Locate the cell with the specified text and output its [x, y] center coordinate. 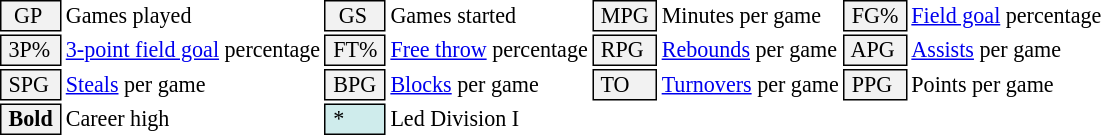
RPG [624, 50]
FT% [356, 50]
APG [875, 50]
MPG [624, 16]
Minutes per game [750, 16]
Steals per game [192, 85]
FG% [875, 16]
SPG [30, 85]
Turnovers per game [750, 85]
TO [624, 85]
3P% [30, 50]
Blocks per game [489, 85]
GP [30, 16]
Games started [489, 16]
3-point field goal percentage [192, 50]
Games played [192, 16]
GS [356, 16]
BPG [356, 85]
PPG [875, 85]
Rebounds per game [750, 50]
Free throw percentage [489, 50]
